Identify which cell holds the provided text, then report its [x, y] central coordinate. 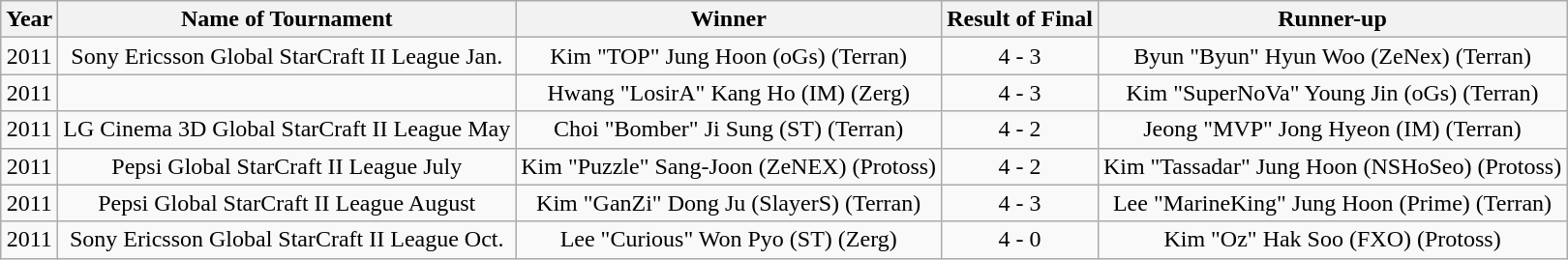
Kim "TOP" Jung Hoon (oGs) (Terran) [729, 56]
LG Cinema 3D Global StarCraft II League May [286, 130]
Jeong "MVP" Jong Hyeon (IM) (Terran) [1332, 130]
Winner [729, 19]
4 - 0 [1020, 240]
Pepsi Global StarCraft II League July [286, 166]
Hwang "LosirA" Kang Ho (IM) (Zerg) [729, 93]
Lee "Curious" Won Pyo (ST) (Zerg) [729, 240]
Kim "Tassadar" Jung Hoon (NSHoSeo) (Protoss) [1332, 166]
Result of Final [1020, 19]
Lee "MarineKing" Jung Hoon (Prime) (Terran) [1332, 203]
Kim "Puzzle" Sang-Joon (ZeNEX) (Protoss) [729, 166]
Sony Ericsson Global StarCraft II League Oct. [286, 240]
Runner-up [1332, 19]
Choi "Bomber" Ji Sung (ST) (Terran) [729, 130]
Kim "GanZi" Dong Ju (SlayerS) (Terran) [729, 203]
Name of Tournament [286, 19]
Kim "Oz" Hak Soo (FXO) (Protoss) [1332, 240]
Sony Ericsson Global StarCraft II League Jan. [286, 56]
Year [29, 19]
Pepsi Global StarCraft II League August [286, 203]
Byun "Byun" Hyun Woo (ZeNex) (Terran) [1332, 56]
Kim "SuperNoVa" Young Jin (oGs) (Terran) [1332, 93]
